Find where the given text appears and provide that cell's center as (x, y) coordinate. 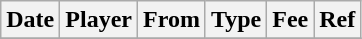
Ref (338, 20)
Player (99, 20)
From (171, 20)
Date (30, 20)
Fee (290, 20)
Type (236, 20)
